Find where the given text appears and provide that cell's center as [X, Y] coordinate. 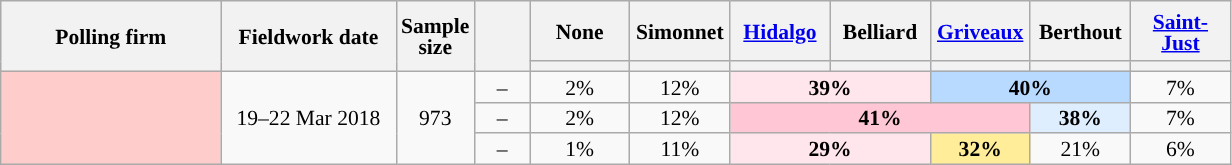
Polling firm [111, 36]
32% [980, 150]
Fieldwork date [308, 36]
38% [1080, 118]
None [580, 31]
39% [830, 86]
1% [580, 150]
41% [880, 118]
Belliard [880, 31]
40% [1030, 86]
Berthout [1080, 31]
Simonnet [680, 31]
Saint-Just [1180, 31]
29% [830, 150]
Samplesize [435, 36]
11% [680, 150]
21% [1080, 150]
973 [435, 118]
Griveaux [980, 31]
19–22 Mar 2018 [308, 118]
6% [1180, 150]
Hidalgo [780, 31]
